For the text-containing cell, return its midpoint in [X, Y] coordinate format. 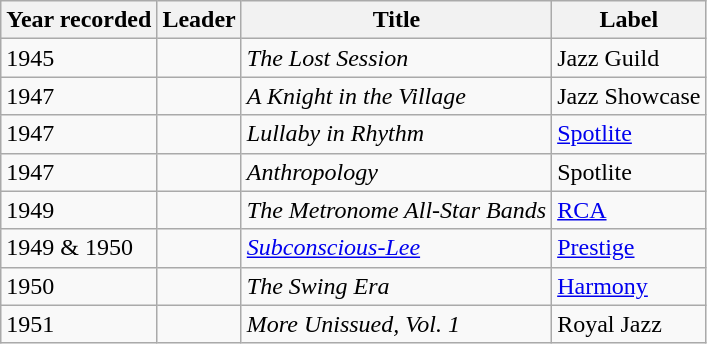
The Lost Session [396, 58]
The Metronome All-Star Bands [396, 210]
Title [396, 20]
Harmony [629, 286]
Anthropology [396, 172]
Prestige [629, 248]
Subconscious-Lee [396, 248]
Royal Jazz [629, 324]
1951 [79, 324]
The Swing Era [396, 286]
1950 [79, 286]
1949 & 1950 [79, 248]
Leader [199, 20]
Lullaby in Rhythm [396, 134]
Label [629, 20]
A Knight in the Village [396, 96]
More Unissued, Vol. 1 [396, 324]
RCA [629, 210]
1949 [79, 210]
Year recorded [79, 20]
1945 [79, 58]
Jazz Showcase [629, 96]
Jazz Guild [629, 58]
